Return the [X, Y] coordinate for the center point of the cell that contains the specified text.  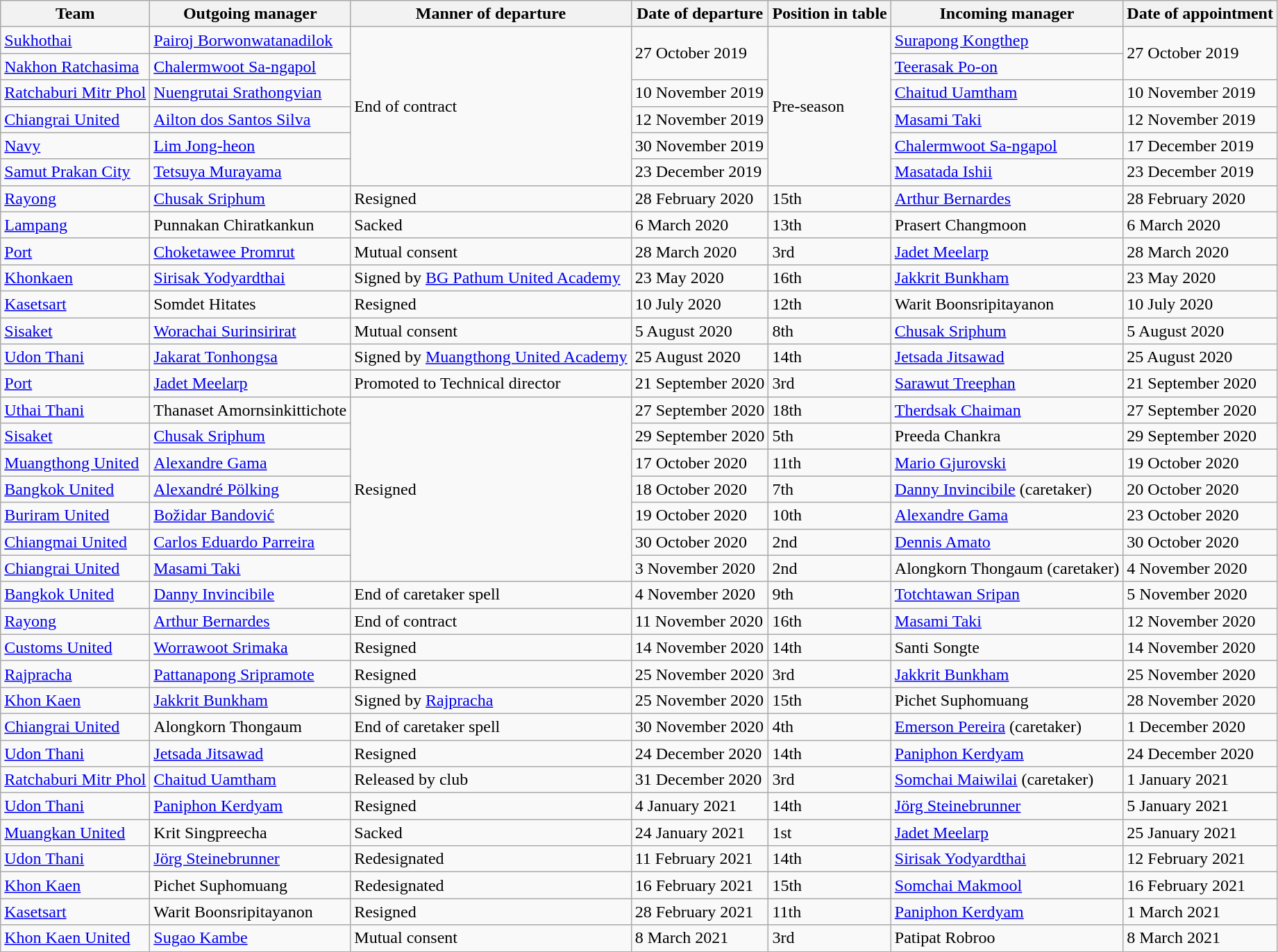
Emerson Pereira (caretaker) [1007, 726]
1 January 2021 [1200, 780]
Somchai Makmool [1007, 885]
Khonkaen [75, 278]
Santi Songte [1007, 647]
Somchai Maiwilai (caretaker) [1007, 780]
Khon Kaen United [75, 938]
Pattanapong Sripramote [250, 674]
Promoted to Technical director [491, 384]
Surapong Kongthep [1007, 40]
Preeda Chankra [1007, 436]
10th [830, 516]
Alongkorn Thongaum (caretaker) [1007, 568]
5 November 2020 [1200, 595]
7th [830, 489]
Chiangmai United [75, 542]
18th [830, 410]
Somdet Hitates [250, 304]
Incoming manager [1007, 14]
Worrawoot Srimaka [250, 647]
5th [830, 436]
Uthai Thani [75, 410]
Nakhon Ratchasima [75, 67]
Dennis Amato [1007, 542]
Alongkorn Thongaum [250, 726]
Alexandré Pölking [250, 489]
Outgoing manager [250, 14]
Ailton dos Santos Silva [250, 119]
Lim Jong-heon [250, 146]
Signed by Rajpracha [491, 700]
28 November 2020 [1200, 700]
Rajpracha [75, 674]
24 January 2021 [700, 833]
Date of departure [700, 14]
8th [830, 331]
5 January 2021 [1200, 806]
11 November 2020 [700, 621]
18 October 2020 [700, 489]
Signed by BG Pathum United Academy [491, 278]
12 November 2020 [1200, 621]
30 November 2020 [700, 726]
Nuengrutai Srathongvian [250, 93]
Sukhothai [75, 40]
12th [830, 304]
12 February 2021 [1200, 859]
28 February 2021 [700, 912]
17 December 2019 [1200, 146]
1 December 2020 [1200, 726]
Patipat Robroo [1007, 938]
20 October 2020 [1200, 489]
31 December 2020 [700, 780]
Team [75, 14]
Krit Singpreecha [250, 833]
Position in table [830, 14]
Buriram United [75, 516]
11 February 2021 [700, 859]
13th [830, 225]
Therdsak Chaiman [1007, 410]
Signed by Muangthong United Academy [491, 357]
25 January 2021 [1200, 833]
Date of appointment [1200, 14]
Choketawee Promrut [250, 251]
Prasert Changmoon [1007, 225]
Jakarat Tonhongsa [250, 357]
Masatada Ishii [1007, 172]
Carlos Eduardo Parreira [250, 542]
23 October 2020 [1200, 516]
Danny Invincibile [250, 595]
Muangthong United [75, 463]
Teerasak Po-on [1007, 67]
1st [830, 833]
Lampang [75, 225]
4 January 2021 [700, 806]
3 November 2020 [700, 568]
Božidar Bandović [250, 516]
Sugao Kambe [250, 938]
30 November 2019 [700, 146]
Thanaset Amornsinkittichote [250, 410]
Tetsuya Murayama [250, 172]
Navy [75, 146]
Manner of departure [491, 14]
Danny Invincibile (caretaker) [1007, 489]
4th [830, 726]
Sarawut Treephan [1007, 384]
Released by club [491, 780]
Punnakan Chiratkankun [250, 225]
Customs United [75, 647]
Pairoj Borwonwatanadilok [250, 40]
Worachai Surinsirirat [250, 331]
Muangkan United [75, 833]
Samut Prakan City [75, 172]
9th [830, 595]
Mario Gjurovski [1007, 463]
1 March 2021 [1200, 912]
17 October 2020 [700, 463]
Totchtawan Sripan [1007, 595]
Pre-season [830, 106]
